Determine the (x, y) coordinate at the center of the cell enclosing the given text.  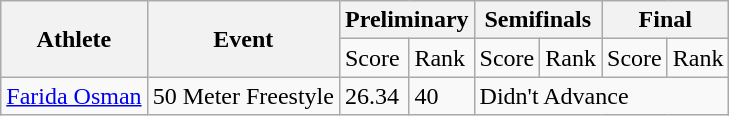
Farida Osman (74, 96)
40 (442, 96)
Athlete (74, 39)
50 Meter Freestyle (243, 96)
Final (666, 20)
Preliminary (406, 20)
Event (243, 39)
Semifinals (538, 20)
26.34 (374, 96)
Didn't Advance (602, 96)
